Return (X, Y) of the center of cell containing provided text 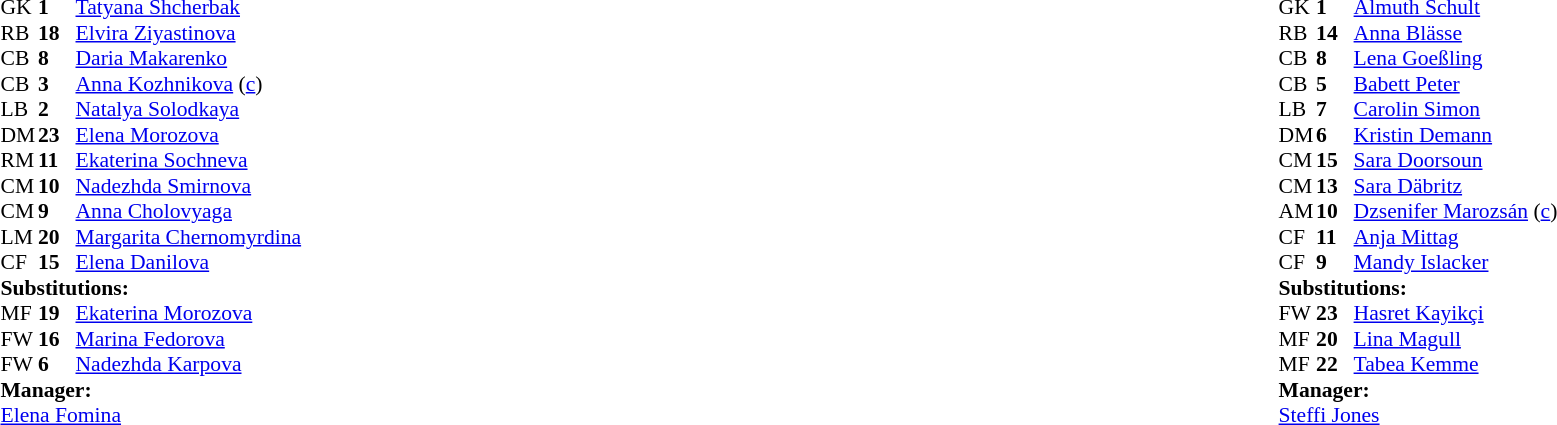
Substitutions: (150, 288)
Ekaterina Sochneva (189, 161)
Elvira Ziyastinova (189, 33)
22 (1335, 365)
5 (1335, 84)
16 (57, 339)
RM (19, 161)
AM (1298, 211)
Manager: (150, 390)
Margarita Chernomyrdina (189, 237)
Nadezhda Karpova (189, 365)
18 (57, 33)
Anna Cholovyaga (189, 211)
13 (1335, 186)
Nadezhda Smirnova (189, 186)
Elena Morozova (189, 135)
14 (1335, 33)
Elena Danilova (189, 263)
2 (57, 109)
Natalya Solodkaya (189, 109)
7 (1335, 109)
Ekaterina Morozova (189, 313)
19 (57, 313)
Anna Kozhnikova (c) (189, 84)
3 (57, 84)
Marina Fedorova (189, 339)
Daria Makarenko (189, 59)
LM (19, 237)
